Return (x, y) of the center of cell containing provided text 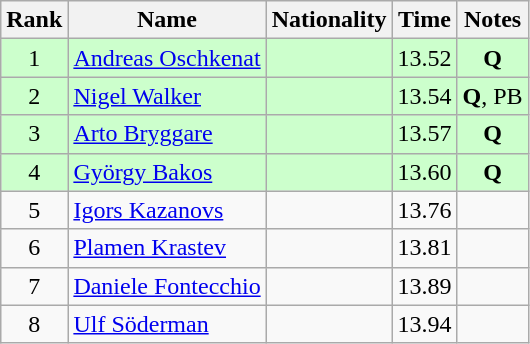
13.57 (424, 134)
2 (34, 96)
13.54 (424, 96)
Andreas Oschkenat (167, 58)
Nationality (329, 20)
Nigel Walker (167, 96)
6 (34, 248)
4 (34, 172)
Rank (34, 20)
Name (167, 20)
5 (34, 210)
3 (34, 134)
Arto Bryggare (167, 134)
13.81 (424, 248)
13.76 (424, 210)
Q, PB (492, 96)
1 (34, 58)
Notes (492, 20)
7 (34, 286)
13.89 (424, 286)
Ulf Söderman (167, 324)
13.60 (424, 172)
Igors Kazanovs (167, 210)
Daniele Fontecchio (167, 286)
13.52 (424, 58)
Time (424, 20)
13.94 (424, 324)
8 (34, 324)
György Bakos (167, 172)
Plamen Krastev (167, 248)
